From the cell containing the given text, extract its center point as (X, Y) coordinate. 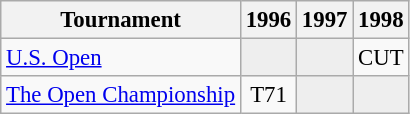
CUT (381, 58)
1996 (268, 20)
1998 (381, 20)
1997 (325, 20)
T71 (268, 95)
U.S. Open (121, 58)
The Open Championship (121, 95)
Tournament (121, 20)
